Capture the cell that displays the provided text and extract its (x, y) central coordinate. 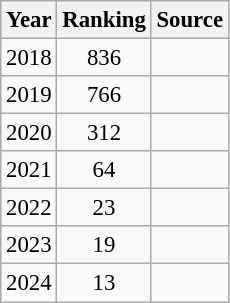
766 (104, 95)
64 (104, 170)
2018 (29, 58)
836 (104, 58)
312 (104, 133)
13 (104, 283)
19 (104, 245)
2019 (29, 95)
Ranking (104, 20)
2024 (29, 283)
2023 (29, 245)
Source (190, 20)
Year (29, 20)
2021 (29, 170)
2022 (29, 208)
23 (104, 208)
2020 (29, 133)
